Locate the cell with the specified text and output its [x, y] center coordinate. 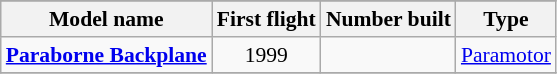
Paramotor [506, 55]
Type [506, 19]
Model name [106, 19]
Number built [388, 19]
Paraborne Backplane [106, 55]
1999 [266, 55]
First flight [266, 19]
